Find where the given text appears and provide that cell's center as (X, Y) coordinate. 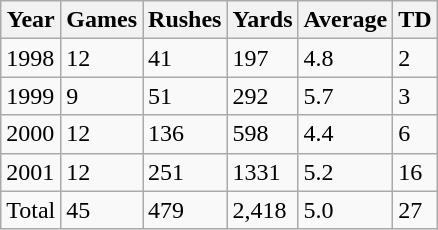
136 (185, 134)
4.4 (346, 134)
2 (415, 58)
292 (262, 96)
3 (415, 96)
5.0 (346, 210)
1998 (31, 58)
598 (262, 134)
45 (102, 210)
Average (346, 20)
5.2 (346, 172)
Games (102, 20)
5.7 (346, 96)
4.8 (346, 58)
Rushes (185, 20)
Total (31, 210)
197 (262, 58)
27 (415, 210)
2000 (31, 134)
41 (185, 58)
9 (102, 96)
16 (415, 172)
1331 (262, 172)
2001 (31, 172)
Year (31, 20)
6 (415, 134)
2,418 (262, 210)
Yards (262, 20)
TD (415, 20)
1999 (31, 96)
251 (185, 172)
51 (185, 96)
479 (185, 210)
